From the cell containing the given text, extract its center point as [x, y] coordinate. 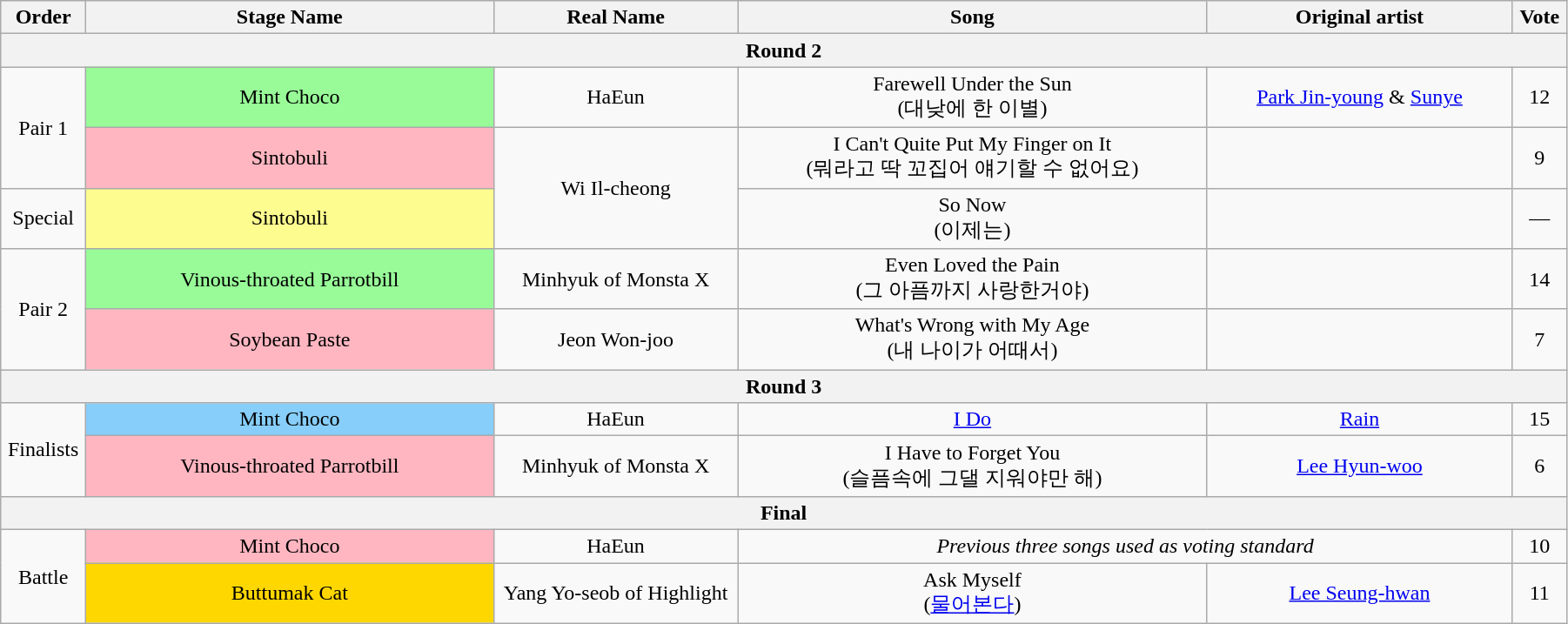
Finalists [44, 450]
9 [1539, 158]
Final [784, 513]
So Now (이제는) [973, 218]
10 [1539, 546]
Real Name [616, 17]
Yang Yo-seob of Highlight [616, 593]
Farewell Under the Sun(대낮에 한 이별) [973, 97]
Rain [1359, 419]
I Have to Forget You(슬픔속에 그댈 지워야만 해) [973, 466]
14 [1539, 279]
Lee Seung-hwan [1359, 593]
Original artist [1359, 17]
I Can't Quite Put My Finger on It(뭐라고 딱 꼬집어 얘기할 수 없어요) [973, 158]
Buttumak Cat [290, 593]
Pair 1 [44, 127]
What's Wrong with My Age(내 나이가 어때서) [973, 339]
Wi Il-cheong [616, 188]
Ask Myself(물어본다) [973, 593]
Battle [44, 576]
Round 2 [784, 50]
Pair 2 [44, 310]
— [1539, 218]
7 [1539, 339]
Special [44, 218]
12 [1539, 97]
Lee Hyun-woo [1359, 466]
Vote [1539, 17]
Previous three songs used as voting standard [1125, 546]
Order [44, 17]
11 [1539, 593]
6 [1539, 466]
Round 3 [784, 386]
I Do [973, 419]
Even Loved the Pain(그 아픔까지 사랑한거야) [973, 279]
Stage Name [290, 17]
15 [1539, 419]
Jeon Won-joo [616, 339]
Soybean Paste [290, 339]
Park Jin-young & Sunye [1359, 97]
Song [973, 17]
